Find where the given text appears and provide that cell's center as (x, y) coordinate. 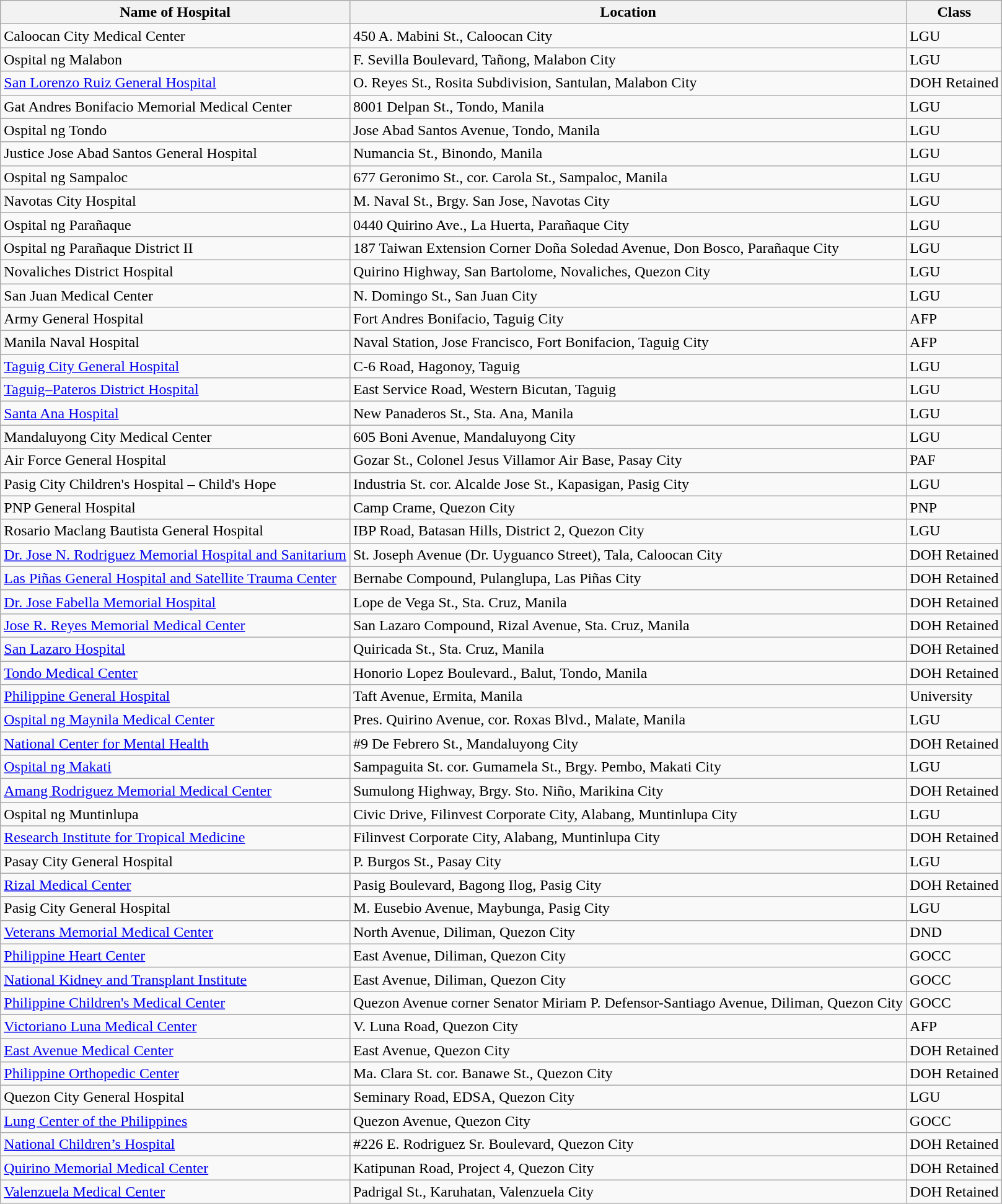
Ma. Clara St. cor. Banawe St., Quezon City (628, 1074)
Gozar St., Colonel Jesus Villamor Air Base, Pasay City (628, 460)
Santa Ana Hospital (175, 413)
East Avenue, Quezon City (628, 1050)
Sumulong Highway, Brgy. Sto. Niño, Marikina City (628, 791)
National Center for Mental Health (175, 744)
Dr. Jose Fabella Memorial Hospital (175, 602)
P. Burgos St., Pasay City (628, 861)
Caloocan City Medical Center (175, 36)
Philippine Children's Medical Center (175, 1003)
#9 De Febrero St., Mandaluyong City (628, 744)
Philippine Heart Center (175, 956)
San Lazaro Hospital (175, 649)
Veterans Memorial Medical Center (175, 932)
Quezon Avenue corner Senator Miriam P. Defensor-Santiago Avenue, Diliman, Quezon City (628, 1003)
Padrigal St., Karuhatan, Valenzuela City (628, 1192)
Rosario Maclang Bautista General Hospital (175, 531)
Naval Station, Jose Francisco, Fort Bonifacion, Taguig City (628, 343)
Class (954, 12)
0440 Quirino Ave., La Huerta, Parañaque City (628, 224)
University (954, 696)
Civic Drive, Filinvest Corporate City, Alabang, Muntinlupa City (628, 814)
677 Geronimo St., cor. Carola St., Sampaloc, Manila (628, 177)
PNP General Hospital (175, 508)
Mandaluyong City Medical Center (175, 437)
Rizal Medical Center (175, 885)
Ospital ng Muntinlupa (175, 814)
Bernabe Compound, Pulanglupa, Las Piñas City (628, 578)
O. Reyes St., Rosita Subdivision, Santulan, Malabon City (628, 83)
Ospital ng Maynila Medical Center (175, 720)
Quezon City General Hospital (175, 1097)
Pasig Boulevard, Bagong Ilog, Pasig City (628, 885)
Ospital ng Sampaloc (175, 177)
Jose R. Reyes Memorial Medical Center (175, 625)
IBP Road, Batasan Hills, District 2, Quezon City (628, 531)
Pasig City General Hospital (175, 908)
Justice Jose Abad Santos General Hospital (175, 154)
National Kidney and Transplant Institute (175, 979)
V. Luna Road, Quezon City (628, 1026)
Novaliches District Hospital (175, 271)
F. Sevilla Boulevard, Tañong, Malabon City (628, 59)
Jose Abad Santos Avenue, Tondo, Manila (628, 130)
Quirino Highway, San Bartolome, Novaliches, Quezon City (628, 271)
Ospital ng Parañaque District II (175, 248)
Gat Andres Bonifacio Memorial Medical Center (175, 107)
Philippine General Hospital (175, 696)
Numancia St., Binondo, Manila (628, 154)
Taft Avenue, Ermita, Manila (628, 696)
Research Institute for Tropical Medicine (175, 838)
DND (954, 932)
Air Force General Hospital (175, 460)
Ospital ng Malabon (175, 59)
Pres. Quirino Avenue, cor. Roxas Blvd., Malate, Manila (628, 720)
Manila Naval Hospital (175, 343)
PAF (954, 460)
Lung Center of the Philippines (175, 1121)
Quirino Memorial Medical Center (175, 1168)
Industria St. cor. Alcalde Jose St., Kapasigan, Pasig City (628, 484)
Seminary Road, EDSA, Quezon City (628, 1097)
Tondo Medical Center (175, 672)
St. Joseph Avenue (Dr. Uyguanco Street), Tala, Caloocan City (628, 555)
#226 E. Rodriguez Sr. Boulevard, Quezon City (628, 1145)
Honorio Lopez Boulevard., Balut, Tondo, Manila (628, 672)
East Service Road, Western Bicutan, Taguig (628, 390)
New Panaderos St., Sta. Ana, Manila (628, 413)
Fort Andres Bonifacio, Taguig City (628, 319)
East Avenue Medical Center (175, 1050)
Pasay City General Hospital (175, 861)
San Lorenzo Ruiz General Hospital (175, 83)
M. Eusebio Avenue, Maybunga, Pasig City (628, 908)
Dr. Jose N. Rodriguez Memorial Hospital and Sanitarium (175, 555)
Location (628, 12)
Ospital ng Tondo (175, 130)
Camp Crame, Quezon City (628, 508)
Valenzuela Medical Center (175, 1192)
North Avenue, Diliman, Quezon City (628, 932)
Lope de Vega St., Sta. Cruz, Manila (628, 602)
C-6 Road, Hagonoy, Taguig (628, 366)
Las Piñas General Hospital and Satellite Trauma Center (175, 578)
Army General Hospital (175, 319)
Amang Rodriguez Memorial Medical Center (175, 791)
Filinvest Corporate City, Alabang, Muntinlupa City (628, 838)
Taguig City General Hospital (175, 366)
Quezon Avenue, Quezon City (628, 1121)
Quiricada St., Sta. Cruz, Manila (628, 649)
605 Boni Avenue, Mandaluyong City (628, 437)
San Lazaro Compound, Rizal Avenue, Sta. Cruz, Manila (628, 625)
N. Domingo St., San Juan City (628, 296)
Sampaguita St. cor. Gumamela St., Brgy. Pembo, Makati City (628, 767)
450 A. Mabini St., Caloocan City (628, 36)
8001 Delpan St., Tondo, Manila (628, 107)
187 Taiwan Extension Corner Doña Soledad Avenue, Don Bosco, Parañaque City (628, 248)
M. Naval St., Brgy. San Jose, Navotas City (628, 201)
Katipunan Road, Project 4, Quezon City (628, 1168)
Pasig City Children's Hospital – Child's Hope (175, 484)
PNP (954, 508)
Philippine Orthopedic Center (175, 1074)
Ospital ng Makati (175, 767)
San Juan Medical Center (175, 296)
National Children’s Hospital (175, 1145)
Navotas City Hospital (175, 201)
Taguig–Pateros District Hospital (175, 390)
Ospital ng Parañaque (175, 224)
Name of Hospital (175, 12)
Victoriano Luna Medical Center (175, 1026)
